From the cell containing the given text, extract its center point as (X, Y) coordinate. 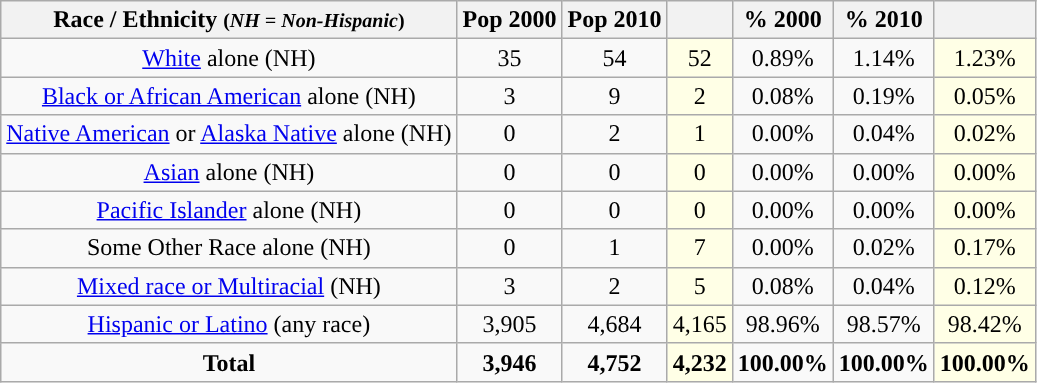
7 (700, 248)
3,946 (510, 362)
98.42% (984, 324)
35 (510, 58)
52 (700, 58)
Pop 2010 (614, 20)
Mixed race or Multiracial (NH) (229, 286)
4,684 (614, 324)
Total (229, 362)
0.05% (984, 96)
Hispanic or Latino (any race) (229, 324)
1.14% (884, 58)
Native American or Alaska Native alone (NH) (229, 134)
% 2010 (884, 20)
3,905 (510, 324)
5 (700, 286)
Pop 2000 (510, 20)
% 2000 (782, 20)
0.19% (884, 96)
Pacific Islander alone (NH) (229, 210)
4,232 (700, 362)
Black or African American alone (NH) (229, 96)
1.23% (984, 58)
0.12% (984, 286)
9 (614, 96)
0.17% (984, 248)
0.89% (782, 58)
98.57% (884, 324)
98.96% (782, 324)
54 (614, 58)
4,752 (614, 362)
Asian alone (NH) (229, 172)
Race / Ethnicity (NH = Non-Hispanic) (229, 20)
White alone (NH) (229, 58)
Some Other Race alone (NH) (229, 248)
4,165 (700, 324)
